Capture the cell that displays the provided text and extract its [X, Y] central coordinate. 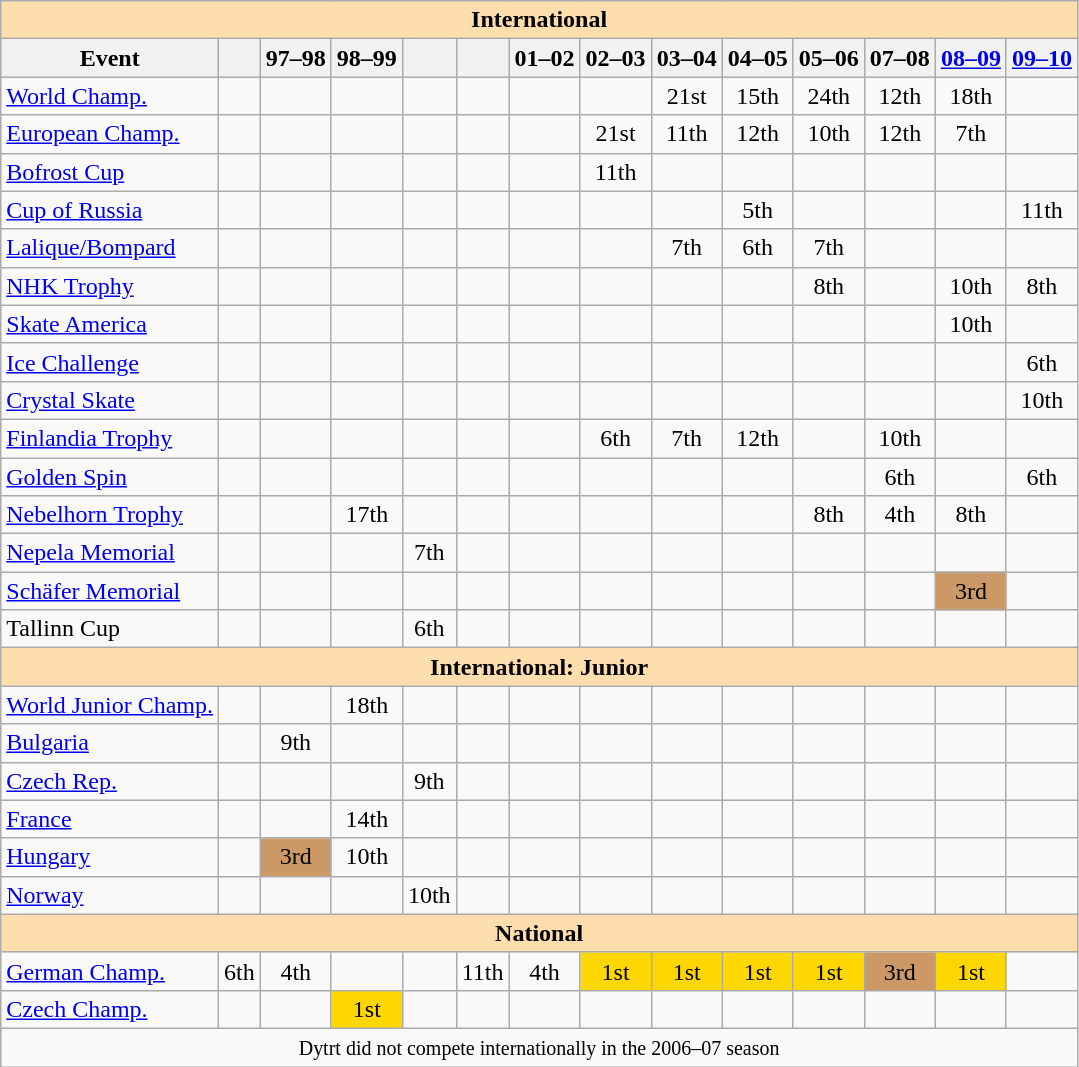
Bulgaria [110, 743]
Nepela Memorial [110, 553]
24th [828, 96]
17th [366, 515]
09–10 [1042, 58]
World Junior Champ. [110, 705]
Schäfer Memorial [110, 591]
15th [758, 96]
Dytrt did not compete internationally in the 2006–07 season [540, 1047]
07–08 [900, 58]
Czech Champ. [110, 1009]
98–99 [366, 58]
International: Junior [540, 667]
04–05 [758, 58]
03–04 [686, 58]
NHK Trophy [110, 286]
02–03 [616, 58]
International [540, 20]
01–02 [544, 58]
Cup of Russia [110, 210]
German Champ. [110, 971]
Golden Spin [110, 477]
France [110, 819]
Crystal Skate [110, 400]
Norway [110, 895]
08–09 [970, 58]
Hungary [110, 857]
Finlandia Trophy [110, 438]
Event [110, 58]
97–98 [296, 58]
National [540, 933]
Nebelhorn Trophy [110, 515]
Lalique/Bompard [110, 248]
Tallinn Cup [110, 629]
World Champ. [110, 96]
Bofrost Cup [110, 172]
European Champ. [110, 134]
05–06 [828, 58]
Ice Challenge [110, 362]
5th [758, 210]
Skate America [110, 324]
Czech Rep. [110, 781]
14th [366, 819]
